Search for the cell housing the specified text and yield its [X, Y] center coordinate. 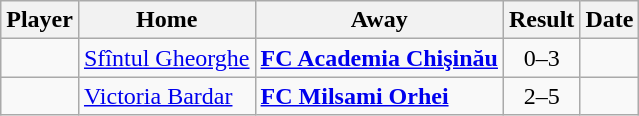
Player [40, 20]
FC Academia Chişinău [379, 58]
2–5 [541, 96]
Away [379, 20]
FC Milsami Orhei [379, 96]
Result [541, 20]
Sfîntul Gheorghe [166, 58]
0–3 [541, 58]
Victoria Bardar [166, 96]
Date [610, 20]
Home [166, 20]
